Return the (X, Y) coordinate for the center point of the cell that contains the specified text.  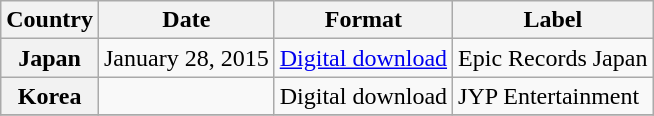
Korea (50, 96)
January 28, 2015 (186, 58)
Epic Records Japan (553, 58)
Date (186, 20)
JYP Entertainment (553, 96)
Country (50, 20)
Label (553, 20)
Japan (50, 58)
Format (363, 20)
